Return the [x, y] coordinate for the center point of the cell that contains the specified text.  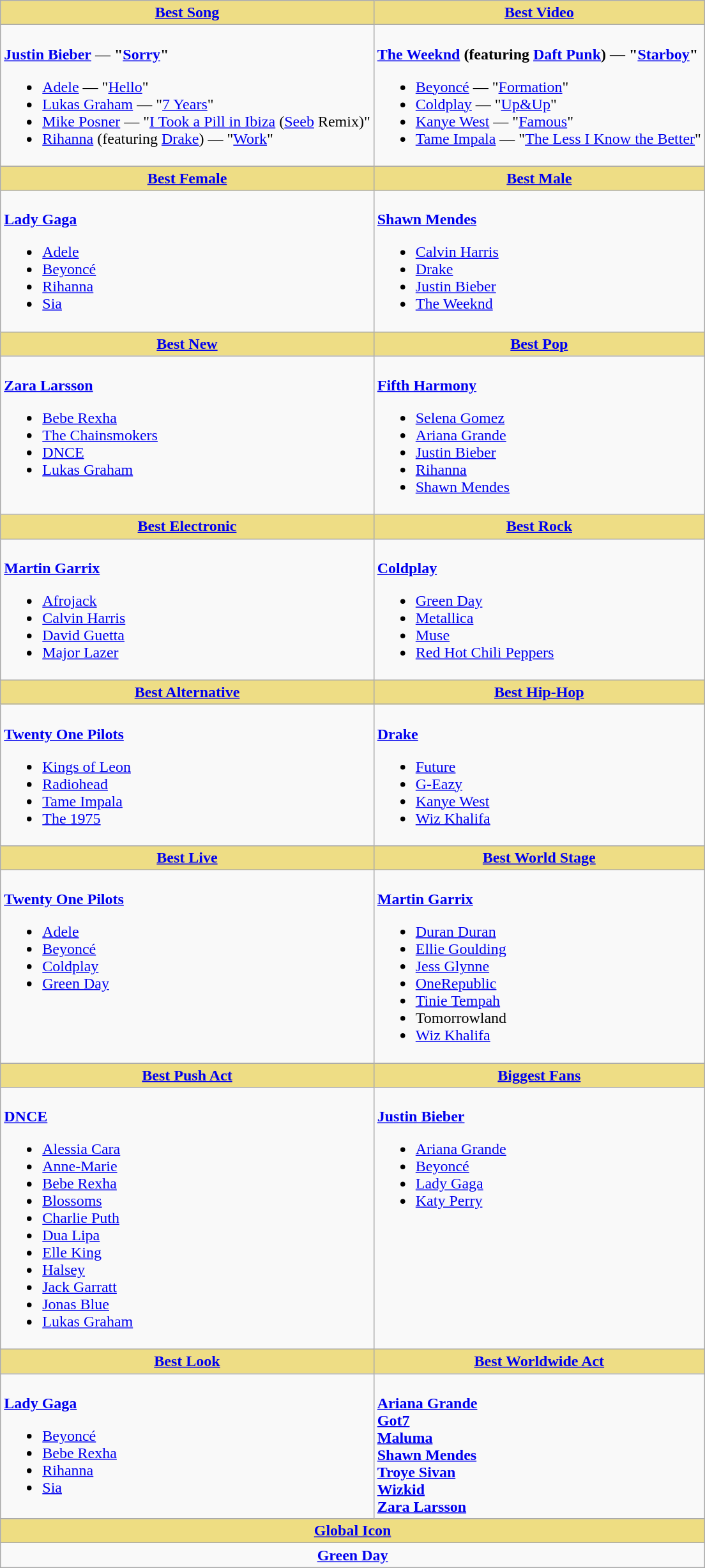
Biggest Fans [539, 1075]
Lady GagaAdeleBeyoncéRihannaSia [187, 261]
Best New [187, 344]
Best Rock [539, 527]
Martin GarrixDuran DuranEllie GouldingJess GlynneOneRepublicTinie TempahTomorrowlandWiz Khalifa [539, 966]
Best Hip-Hop [539, 692]
The Weeknd (featuring Daft Punk) — "Starboy"Beyoncé — "Formation"Coldplay — "Up&Up"Kanye West — "Famous"Tame Impala — "The Less I Know the Better" [539, 96]
Best Look [187, 1362]
Fifth HarmonySelena GomezAriana GrandeJustin BieberRihannaShawn Mendes [539, 435]
Best Song [187, 13]
DrakeFutureG-EazyKanye WestWiz Khalifa [539, 774]
Shawn MendesCalvin HarrisDrakeJustin BieberThe Weeknd [539, 261]
Justin BieberAriana GrandeBeyoncéLady GagaKaty Perry [539, 1218]
Martin GarrixAfrojackCalvin HarrisDavid GuettaMajor Lazer [187, 610]
Ariana Grande Got7 Maluma Shawn Mendes Troye Sivan Wizkid Zara Larsson [539, 1447]
DNCEAlessia CaraAnne-MarieBebe RexhaBlossomsCharlie PuthDua LipaElle KingHalseyJack GarrattJonas BlueLukas Graham [187, 1218]
Global Icon [352, 1531]
Best World Stage [539, 857]
Green Day [352, 1555]
Best Electronic [187, 527]
ColdplayGreen DayMetallicaMuseRed Hot Chili Peppers [539, 610]
Best Female [187, 178]
Best Male [539, 178]
Zara LarssonBebe RexhaThe ChainsmokersDNCELukas Graham [187, 435]
Best Alternative [187, 692]
Best Live [187, 857]
Best Video [539, 13]
Twenty One PilotsKings of LeonRadioheadTame ImpalaThe 1975 [187, 774]
Lady GagaBeyoncéBebe RexhaRihannaSia [187, 1447]
Best Pop [539, 344]
Best Push Act [187, 1075]
Justin Bieber — "Sorry"Adele — "Hello"Lukas Graham — "7 Years"Mike Posner — "I Took a Pill in Ibiza (Seeb Remix)"Rihanna (featuring Drake) — "Work" [187, 96]
Best Worldwide Act [539, 1362]
Twenty One PilotsAdeleBeyoncéColdplayGreen Day [187, 966]
